From the cell containing the given text, extract its center point as [X, Y] coordinate. 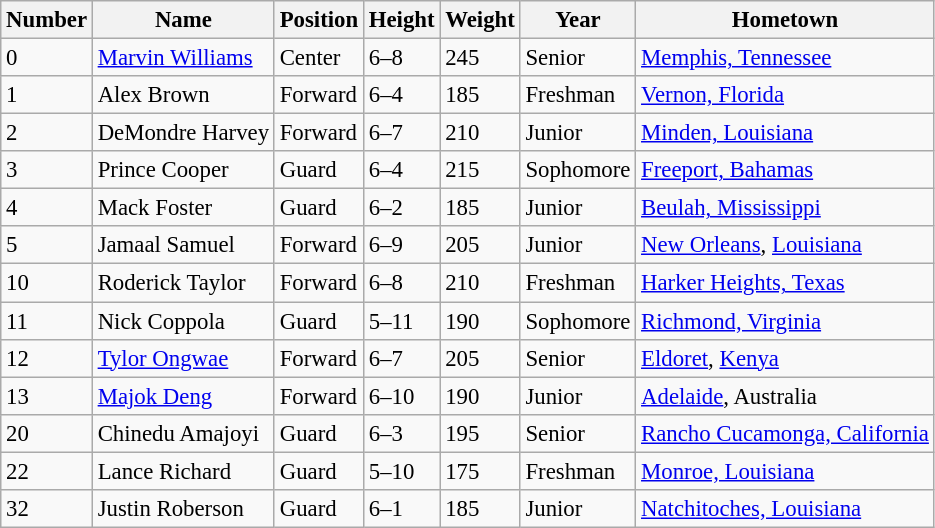
Harker Heights, Texas [785, 283]
Number [47, 20]
Memphis, Tennessee [785, 58]
32 [47, 509]
6–10 [401, 396]
Chinedu Amajoyi [183, 433]
5–11 [401, 321]
Tylor Ongwae [183, 358]
Height [401, 20]
Natchitoches, Louisiana [785, 509]
3 [47, 170]
6–9 [401, 245]
Jamaal Samuel [183, 245]
10 [47, 283]
Nick Coppola [183, 321]
Rancho Cucamonga, California [785, 433]
2 [47, 133]
Beulah, Mississippi [785, 208]
215 [480, 170]
195 [480, 433]
0 [47, 58]
Marvin Williams [183, 58]
Name [183, 20]
Minden, Louisiana [785, 133]
Roderick Taylor [183, 283]
New Orleans, Louisiana [785, 245]
6–1 [401, 509]
Hometown [785, 20]
Adelaide, Australia [785, 396]
6–3 [401, 433]
245 [480, 58]
Prince Cooper [183, 170]
DeMondre Harvey [183, 133]
Position [318, 20]
Mack Foster [183, 208]
Monroe, Louisiana [785, 471]
Majok Deng [183, 396]
Alex Brown [183, 95]
Center [318, 58]
Vernon, Florida [785, 95]
Freeport, Bahamas [785, 170]
5 [47, 245]
Justin Roberson [183, 509]
20 [47, 433]
175 [480, 471]
4 [47, 208]
12 [47, 358]
6–2 [401, 208]
Eldoret, Kenya [785, 358]
Weight [480, 20]
1 [47, 95]
5–10 [401, 471]
11 [47, 321]
13 [47, 396]
Richmond, Virginia [785, 321]
Year [578, 20]
Lance Richard [183, 471]
22 [47, 471]
